Capture the cell that displays the provided text and extract its (X, Y) central coordinate. 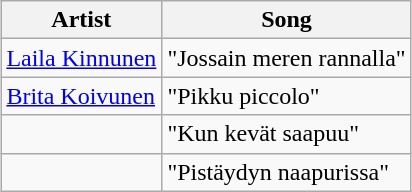
"Pistäydyn naapurissa" (286, 172)
"Pikku piccolo" (286, 96)
Artist (82, 20)
Song (286, 20)
"Jossain meren rannalla" (286, 58)
Brita Koivunen (82, 96)
Laila Kinnunen (82, 58)
"Kun kevät saapuu" (286, 134)
